Return (X, Y) of the center of cell containing provided text 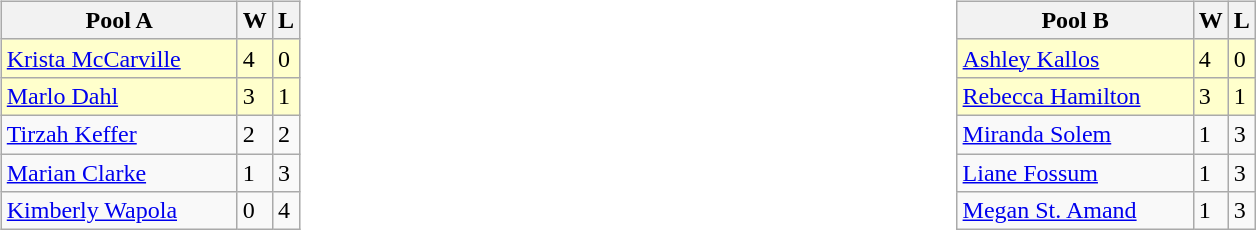
Tirzah Keffer (119, 134)
Pool B (1075, 20)
Ashley Kallos (1075, 58)
Krista McCarville (119, 58)
Rebecca Hamilton (1075, 96)
Megan St. Amand (1075, 211)
Kimberly Wapola (119, 211)
Marian Clarke (119, 173)
Liane Fossum (1075, 173)
Marlo Dahl (119, 96)
Miranda Solem (1075, 134)
Pool A (119, 20)
